Detect which cell encompasses the target text, then output its [x, y] center coordinate. 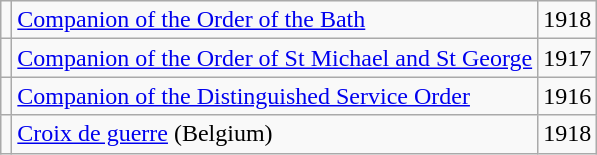
1916 [568, 96]
Companion of the Distinguished Service Order [275, 96]
1917 [568, 58]
Companion of the Order of the Bath [275, 20]
Companion of the Order of St Michael and St George [275, 58]
Croix de guerre (Belgium) [275, 134]
